Provide the [X, Y] coordinate of the cell's center where the given text is located.  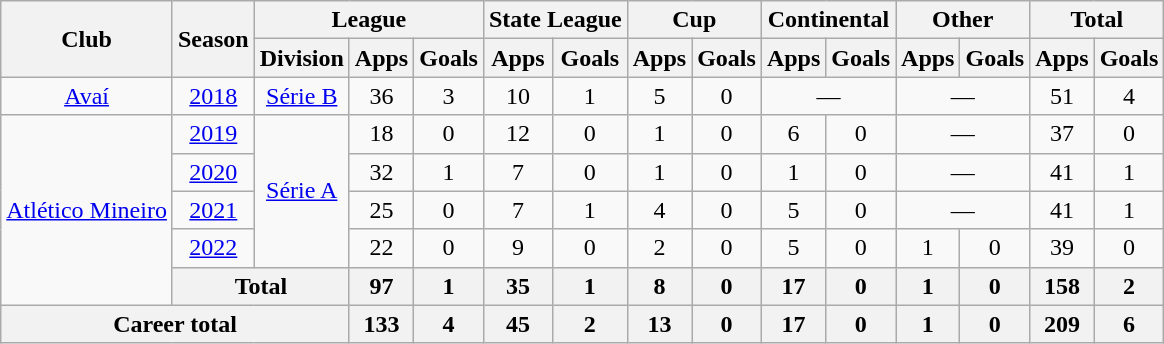
Série B [302, 96]
133 [381, 324]
9 [518, 248]
32 [381, 172]
36 [381, 96]
37 [1062, 134]
Career total [176, 324]
10 [518, 96]
Série A [302, 191]
18 [381, 134]
22 [381, 248]
State League [555, 20]
8 [659, 286]
Season [213, 39]
158 [1062, 286]
Cup [694, 20]
League [368, 20]
Atlético Mineiro [87, 210]
2022 [213, 248]
45 [518, 324]
2021 [213, 210]
3 [449, 96]
2019 [213, 134]
Division [302, 58]
Continental [828, 20]
12 [518, 134]
209 [1062, 324]
35 [518, 286]
Club [87, 39]
97 [381, 286]
51 [1062, 96]
13 [659, 324]
25 [381, 210]
39 [1062, 248]
Avaí [87, 96]
Other [963, 20]
2018 [213, 96]
2020 [213, 172]
